Output the (x, y) coordinate of the center of the cell containing the given text.  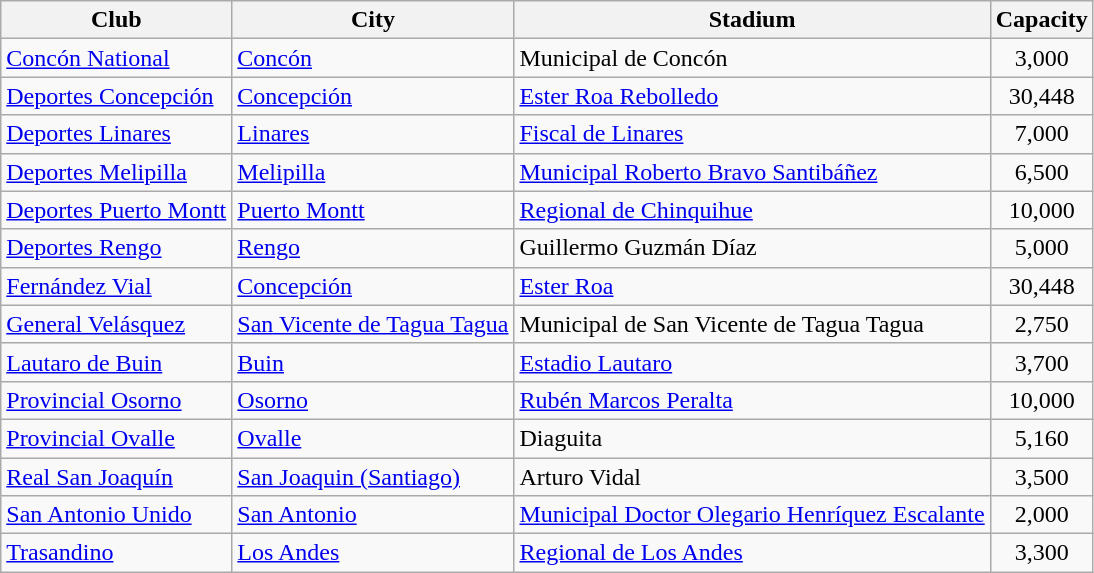
Deportes Linares (116, 134)
City (373, 20)
Fiscal de Linares (752, 134)
Municipal de Concón (752, 58)
San Antonio (373, 515)
Stadium (752, 20)
Arturo Vidal (752, 477)
Linares (373, 134)
Deportes Rengo (116, 248)
Guillermo Guzmán Díaz (752, 248)
Provincial Osorno (116, 400)
Ovalle (373, 438)
Ester Roa Rebolledo (752, 96)
6,500 (1042, 172)
Capacity (1042, 20)
Concón National (116, 58)
Municipal Roberto Bravo Santibáñez (752, 172)
General Velásquez (116, 324)
Rubén Marcos Peralta (752, 400)
Regional de Los Andes (752, 553)
3,000 (1042, 58)
Deportes Concepción (116, 96)
Real San Joaquín (116, 477)
Fernández Vial (116, 286)
Buin (373, 362)
Puerto Montt (373, 210)
Los Andes (373, 553)
Deportes Puerto Montt (116, 210)
Concón (373, 58)
5,000 (1042, 248)
3,500 (1042, 477)
Club (116, 20)
3,700 (1042, 362)
2,000 (1042, 515)
5,160 (1042, 438)
Diaguita (752, 438)
San Vicente de Tagua Tagua (373, 324)
Regional de Chinquihue (752, 210)
Trasandino (116, 553)
Ester Roa (752, 286)
Provincial Ovalle (116, 438)
2,750 (1042, 324)
Rengo (373, 248)
Municipal de San Vicente de Tagua Tagua (752, 324)
Municipal Doctor Olegario Henríquez Escalante (752, 515)
Estadio Lautaro (752, 362)
Deportes Melipilla (116, 172)
7,000 (1042, 134)
3,300 (1042, 553)
Melipilla (373, 172)
Lautaro de Buin (116, 362)
Osorno (373, 400)
San Antonio Unido (116, 515)
San Joaquin (Santiago) (373, 477)
